Pinpoint the cell where the given text exists, returning its (x, y) midpoint coordinate. 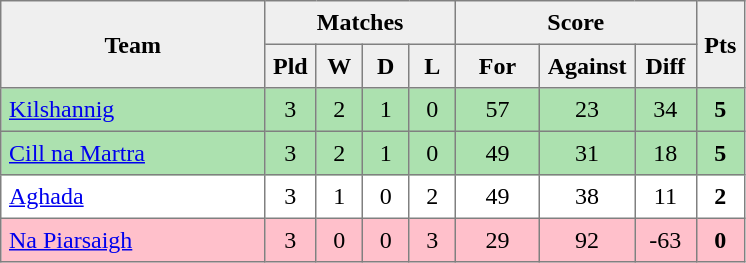
18 (666, 153)
31 (586, 153)
Against (586, 66)
Score (576, 23)
D (385, 66)
Matches (360, 23)
Team (133, 44)
Pld (290, 66)
11 (666, 197)
38 (586, 197)
Na Piarsaigh (133, 240)
Kilshannig (133, 110)
23 (586, 110)
Pts (720, 44)
92 (586, 240)
Aghada (133, 197)
29 (497, 240)
34 (666, 110)
For (497, 66)
Diff (666, 66)
L (432, 66)
-63 (666, 240)
W (339, 66)
57 (497, 110)
Cill na Martra (133, 153)
